Locate the cell with the specified text and output its [x, y] center coordinate. 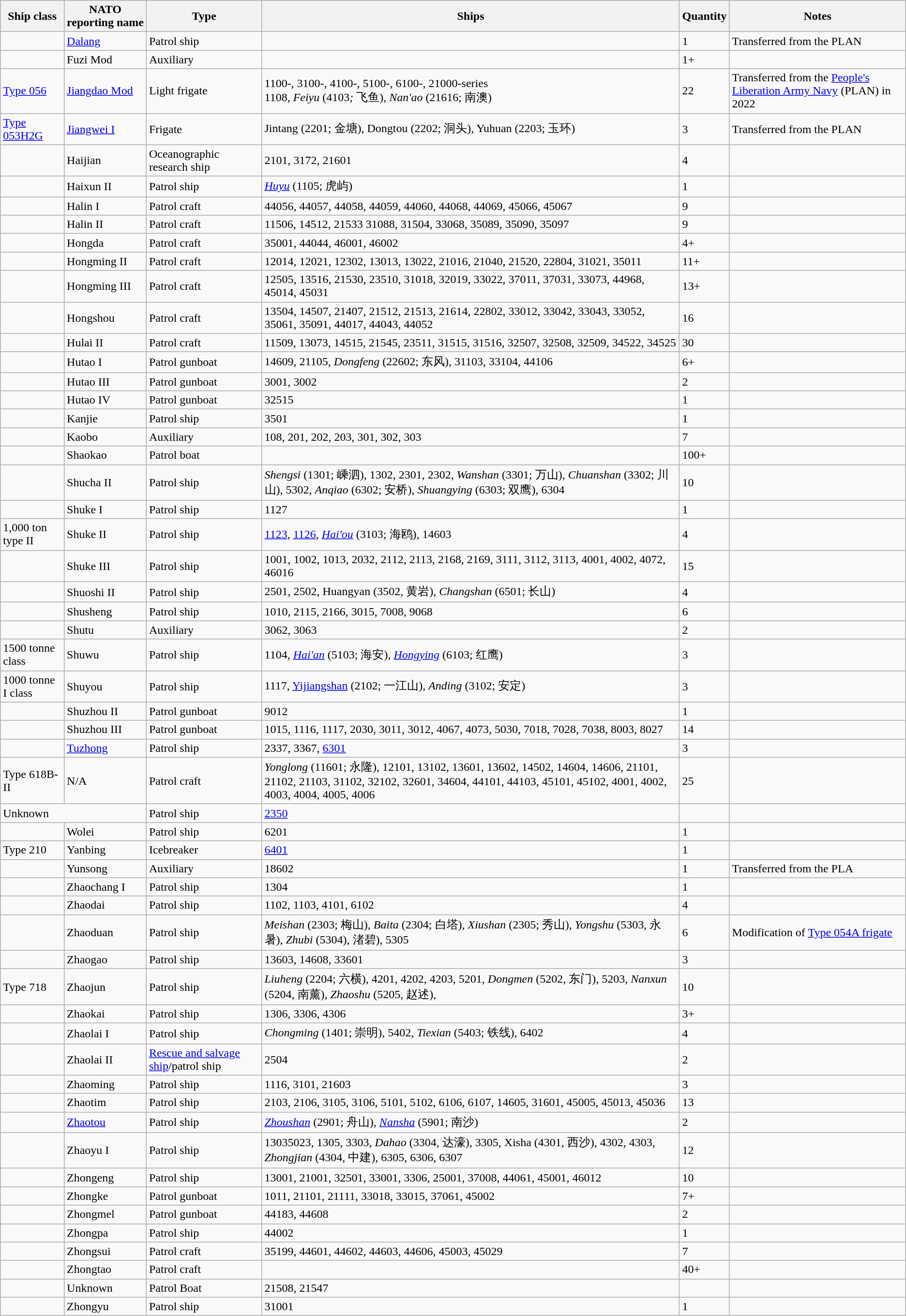
7+ [705, 1196]
Zhaolai I [106, 1033]
Zhongtao [106, 1270]
Zhongmel [106, 1214]
3062, 3063 [470, 630]
1306, 3306, 4306 [470, 1014]
Halin II [106, 224]
6+ [705, 362]
Transferred from the PLA [817, 868]
Patrol Boat [204, 1288]
Type 618B-II [32, 781]
16 [705, 317]
44183, 44608 [470, 1214]
9012 [470, 711]
Zhaoming [106, 1084]
Haijian [106, 161]
14 [705, 730]
6401 [470, 850]
1500 tonne class [32, 655]
Liuheng (2204; 六横), 4201, 4202, 4203, 5201, Dongmen (5202, 东门), 5203, Nanxun (5204, 南薰), Zhaoshu (5205, 赵述), [470, 987]
13504, 14507, 21407, 21512, 21513, 21614, 22802, 33012, 33042, 33043, 33052, 35061, 35091, 44017, 44043, 44052 [470, 317]
1+ [705, 60]
Zhoushan (2901; 舟山), Nansha (5901; 南沙) [470, 1122]
Kaobo [106, 437]
Zhaoduan [106, 932]
3+ [705, 1014]
12 [705, 1151]
13001, 21001, 32501, 33001, 3306, 25001, 37008, 44061, 45001, 46012 [470, 1178]
2350 [470, 813]
Dalang [106, 41]
Oceanographic research ship [204, 161]
100+ [705, 455]
Shuzhou III [106, 730]
Type 053H2G [32, 129]
Type 210 [32, 850]
1304 [470, 887]
2337, 3367, 6301 [470, 748]
Wolei [106, 832]
Shusheng [106, 612]
2101, 3172, 21601 [470, 161]
40+ [705, 1270]
Yunsong [106, 868]
Light frigate [204, 91]
Shucha II [106, 482]
13 [705, 1103]
Huyu (1105; 虎屿) [470, 187]
Zhaogao [106, 959]
N/A [106, 781]
22 [705, 91]
Frigate [204, 129]
1015, 1116, 1117, 2030, 3011, 3012, 4067, 4073, 5030, 7018, 7028, 7038, 8003, 8027 [470, 730]
Transferred from the People's Liberation Army Navy (PLAN) in 2022 [817, 91]
35199, 44601, 44602, 44603, 44606, 45003, 45029 [470, 1251]
11509, 13073, 14515, 21545, 23511, 31515, 31516, 32507, 32508, 32509, 34522, 34525 [470, 343]
1104, Hai'an (5103; 海安), Hongying (6103; 红鹰) [470, 655]
11506, 14512, 21533 31088, 31504, 33068, 35089, 35090, 35097 [470, 224]
Chongming (1401; 崇明), 5402, Tiexian (5403; 铁线), 6402 [470, 1033]
Shuke III [106, 566]
Hongming III [106, 286]
1000 tonne I class [32, 686]
Zhaojun [106, 987]
Zhongyu [106, 1306]
1116, 3101, 21603 [470, 1084]
Shengsi (1301; 嵊泗), 1302, 2301, 2302, Wanshan (3301; 万山), Chuanshan (3302; 川山), 5302, Anqiao (6302; 安桥), Shuangying (6303; 双鹰), 6304 [470, 482]
Kanjie [106, 419]
1,000 ton type II [32, 534]
Halin I [106, 206]
Haixun II [106, 187]
Zhongke [106, 1196]
1102, 1103, 4101, 6102 [470, 905]
Jiangdao Mod [106, 91]
Zhaotim [106, 1103]
1010, 2115, 2166, 3015, 7008, 9068 [470, 612]
Shuzhou II [106, 711]
Hulai II [106, 343]
Zhaolai II [106, 1060]
NATO reporting name [106, 16]
Notes [817, 16]
Jintang (2201; 金塘), Dongtou (2202; 洞头), Yuhuan (2203; 玉环) [470, 129]
Shuoshi II [106, 592]
Hutao III [106, 382]
1100-, 3100-, 4100-, 5100-, 6100-, 21000-series 1108, Feiyu (4103; 飞鱼), Nan'ao (21616; 南澳) [470, 91]
44056, 44057, 44058, 44059, 44060, 44068, 44069, 45066, 45067 [470, 206]
Hutao IV [106, 400]
30 [705, 343]
1123, 1126, Hai'ou (3103; 海鸥), 14603 [470, 534]
Type 056 [32, 91]
Shuke I [106, 509]
13035023, 1305, 3303, Dahao (3304, 达濠), 3305, Xisha (4301, 西沙), 4302, 4303, Zhongjian (4304, 中建), 6305, 6306, 6307 [470, 1151]
Tuzhong [106, 748]
31001 [470, 1306]
Fuzi Mod [106, 60]
Type 718 [32, 987]
Jiangwei I [106, 129]
12014, 12021, 12302, 13013, 13022, 21016, 21040, 21520, 22804, 31021, 35011 [470, 261]
Hongshou [106, 317]
4+ [705, 243]
1117, Yijiangshan (2102; 一江山), Anding (3102; 安定) [470, 686]
1127 [470, 509]
44002 [470, 1233]
Hongda [106, 243]
108, 201, 202, 203, 301, 302, 303 [470, 437]
Patrol boat [204, 455]
Hutao I [106, 362]
3501 [470, 419]
Ship class [32, 16]
Zhaokai [106, 1014]
1011, 21101, 21111, 33018, 33015, 37061, 45002 [470, 1196]
Zhaodai [106, 905]
Rescue and salvage ship/patrol ship [204, 1060]
Quantity [705, 16]
2103, 2106, 3105, 3106, 5101, 5102, 6106, 6107, 14605, 31601, 45005, 45013, 45036 [470, 1103]
Zhaochang I [106, 887]
Shuwu [106, 655]
Shutu [106, 630]
2504 [470, 1060]
Icebreaker [204, 850]
32515 [470, 400]
6201 [470, 832]
3001, 3002 [470, 382]
11+ [705, 261]
Shuyou [106, 686]
14609, 21105, Dongfeng (22602; 东风), 31103, 33104, 44106 [470, 362]
25 [705, 781]
Type [204, 16]
18602 [470, 868]
35001, 44044, 46001, 46002 [470, 243]
21508, 21547 [470, 1288]
13+ [705, 286]
Zhongsui [106, 1251]
Meishan (2303; 梅山), Baita (2304; 白塔), Xiushan (2305; 秀山), Yongshu (5303, 永暑), Zhubi (5304), 渚碧), 5305 [470, 932]
Shuke II [106, 534]
Yanbing [106, 850]
15 [705, 566]
Shaokao [106, 455]
Zhongeng [106, 1178]
Hongming II [106, 261]
Zhaotou [106, 1122]
Zhongpa [106, 1233]
Zhaoyu I [106, 1151]
12505, 13516, 21530, 23510, 31018, 32019, 33022, 37011, 37031, 33073, 44968, 45014, 45031 [470, 286]
13603, 14608, 33601 [470, 959]
Ships [470, 16]
2501, 2502, Huangyan (3502, 黄岩), Changshan (6501; 长山) [470, 592]
1001, 1002, 1013, 2032, 2112, 2113, 2168, 2169, 3111, 3112, 3113, 4001, 4002, 4072, 46016 [470, 566]
Modification of Type 054A frigate [817, 932]
